Extract the (X, Y) coordinate from the center of the cell holding the provided text.  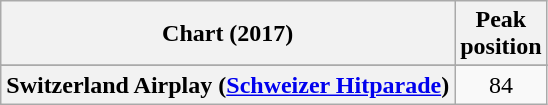
84 (501, 85)
Chart (2017) (228, 34)
Switzerland Airplay (Schweizer Hitparade) (228, 85)
Peak position (501, 34)
